Scan for the cell matching the given text and deliver its (X, Y) coordinate at center. 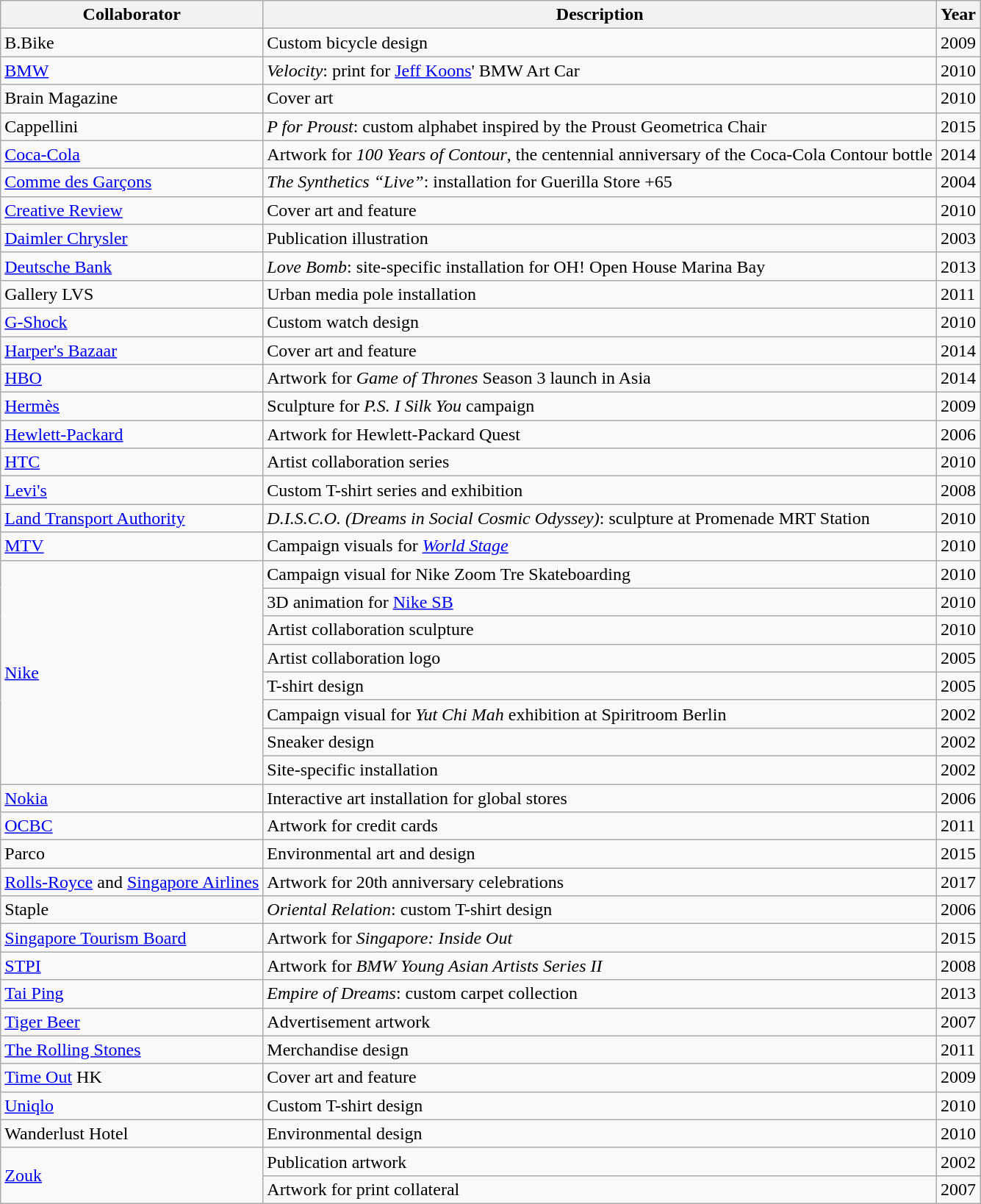
BMW (132, 71)
Publication artwork (600, 1161)
Harper's Bazaar (132, 351)
T-shirt design (600, 686)
Land Transport Authority (132, 518)
Artwork for Game of Thrones Season 3 launch in Asia (600, 379)
Levi's (132, 490)
Artwork for print collateral (600, 1189)
Custom bicycle design (600, 43)
Campaign visual for Nike Zoom Tre Skateboarding (600, 574)
Rolls-Royce and Singapore Airlines (132, 882)
Publication illustration (600, 238)
Tiger Beer (132, 1022)
Sculpture for P.S. I Silk You campaign (600, 406)
Oriental Relation: custom T-shirt design (600, 910)
Tai Ping (132, 994)
The Rolling Stones (132, 1050)
OCBC (132, 826)
Comme des Garçons (132, 182)
Merchandise design (600, 1050)
Zouk (132, 1175)
Description (600, 15)
Cappellini (132, 126)
Parco (132, 854)
MTV (132, 546)
Singapore Tourism Board (132, 938)
Sneaker design (600, 742)
Environmental art and design (600, 854)
Artwork for BMW Young Asian Artists Series II (600, 966)
Creative Review (132, 210)
Custom T-shirt series and exhibition (600, 490)
Artist collaboration series (600, 462)
Environmental design (600, 1133)
D.I.S.C.O. (Dreams in Social Cosmic Odyssey): sculpture at Promenade MRT Station (600, 518)
Empire of Dreams: custom carpet collection (600, 994)
Nike (132, 672)
Hewlett-Packard (132, 434)
Site-specific installation (600, 770)
The Synthetics “Live”: installation for Guerilla Store +65 (600, 182)
STPI (132, 966)
Urban media pole installation (600, 294)
Time Out HK (132, 1078)
Campaign visuals for World Stage (600, 546)
Campaign visual for Yut Chi Mah exhibition at Spiritroom Berlin (600, 714)
Cover art (600, 98)
Coca-Cola (132, 154)
HBO (132, 379)
Artwork for Hewlett-Packard Quest (600, 434)
B.Bike (132, 43)
Staple (132, 910)
Custom T-shirt design (600, 1106)
Uniqlo (132, 1106)
Deutsche Bank (132, 266)
Velocity: print for Jeff Koons' BMW Art Car (600, 71)
Hermès (132, 406)
Artist collaboration logo (600, 658)
HTC (132, 462)
Collaborator (132, 15)
2004 (958, 182)
2017 (958, 882)
3D animation for Nike SB (600, 602)
Custom watch design (600, 322)
Artwork for 20th anniversary celebrations (600, 882)
2003 (958, 238)
Love Bomb: site-specific installation for OH! Open House Marina Bay (600, 266)
Nokia (132, 798)
Artwork for Singapore: Inside Out (600, 938)
Daimler Chrysler (132, 238)
Year (958, 15)
Wanderlust Hotel (132, 1133)
Artwork for 100 Years of Contour, the centennial anniversary of the Coca-Cola Contour bottle (600, 154)
P for Proust: custom alphabet inspired by the Proust Geometrica Chair (600, 126)
Artwork for credit cards (600, 826)
Gallery LVS (132, 294)
Brain Magazine (132, 98)
Interactive art installation for global stores (600, 798)
Artist collaboration sculpture (600, 630)
G-Shock (132, 322)
Advertisement artwork (600, 1022)
